Return (X, Y) of the center of cell containing provided text 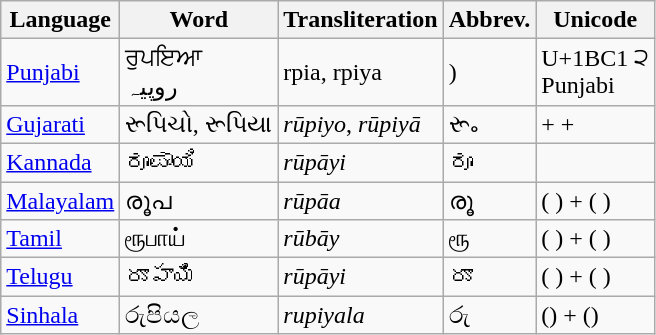
rūpāa (360, 201)
Word (199, 20)
રૂપિચો, રૂપિયા (199, 124)
ரூபாய் (199, 239)
Tamil (60, 239)
) (490, 72)
ரூ (490, 239)
rūbāy (360, 239)
() + () (596, 315)
rupiyala (360, 315)
ਰੁਪਇਆ روپیہ (199, 72)
Malayalam (60, 201)
rpia, rpiya (360, 72)
rūpiyo, rūpiyā (360, 124)
U+1BC1 ੨Punjabi (596, 72)
රු (490, 315)
ರೂಪಾಯಿ (199, 162)
Unicode (596, 20)
రూపాయి (199, 277)
Language (60, 20)
Gujarati (60, 124)
ರೂ (490, 162)
රුපියල (199, 315)
Sinhala (60, 315)
+ + (596, 124)
Punjabi (60, 72)
Abbrev. (490, 20)
રૂ૰ (490, 124)
രൂ (490, 201)
Kannada (60, 162)
Transliteration (360, 20)
Telugu (60, 277)
రూ (490, 277)
രൂപ (199, 201)
